Determine the (X, Y) coordinate at the center of the cell enclosing the given text.  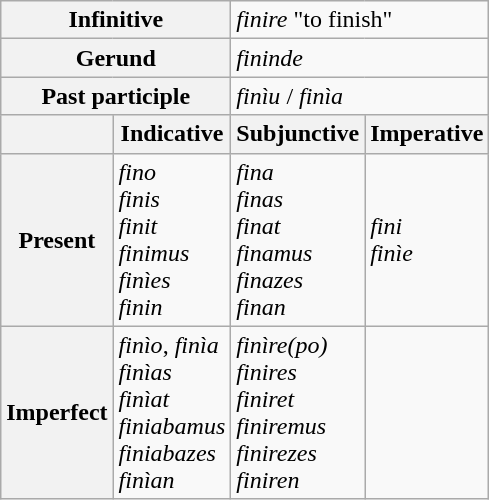
finire "to finish" (360, 20)
finìo, finìafinìasfinìatfiniabamusfiniabazesfinìan (172, 412)
fininde (360, 58)
Imperative (427, 134)
Indicative (172, 134)
finofinisfinitfinimusfinìesfinin (172, 240)
Subjunctive (298, 134)
Imperfect (57, 412)
Infinitive (116, 20)
Gerund (116, 58)
Past participle (116, 96)
finìu / finìa (360, 96)
finifinìe (427, 240)
finafinasfinatfinamusfinazesfinan (298, 240)
finìre(po)finiresfiniretfiniremusfinirezesfiniren (298, 412)
Present (57, 240)
